Extract the [x, y] coordinate from the center of the cell holding the provided text.  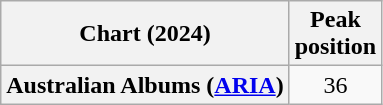
36 [335, 85]
Chart (2024) [145, 34]
Peakposition [335, 34]
Australian Albums (ARIA) [145, 85]
